For the text-containing cell, return its midpoint in (x, y) coordinate format. 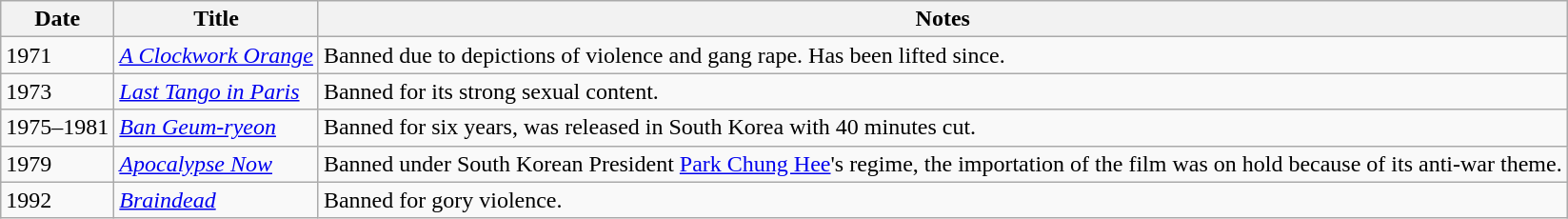
A Clockwork Orange (217, 55)
Banned for six years, was released in South Korea with 40 minutes cut. (943, 128)
Date (57, 19)
Ban Geum-ryeon (217, 128)
1992 (57, 200)
Banned under South Korean President Park Chung Hee's regime, the importation of the film was on hold because of its anti-war theme. (943, 164)
Notes (943, 19)
1971 (57, 55)
1979 (57, 164)
1975–1981 (57, 128)
Banned due to depictions of violence and gang rape. Has been lifted since. (943, 55)
Banned for its strong sexual content. (943, 91)
Braindead (217, 200)
Title (217, 19)
Last Tango in Paris (217, 91)
1973 (57, 91)
Apocalypse Now (217, 164)
Banned for gory violence. (943, 200)
